Output the [X, Y] coordinate of the center of the cell containing the given text.  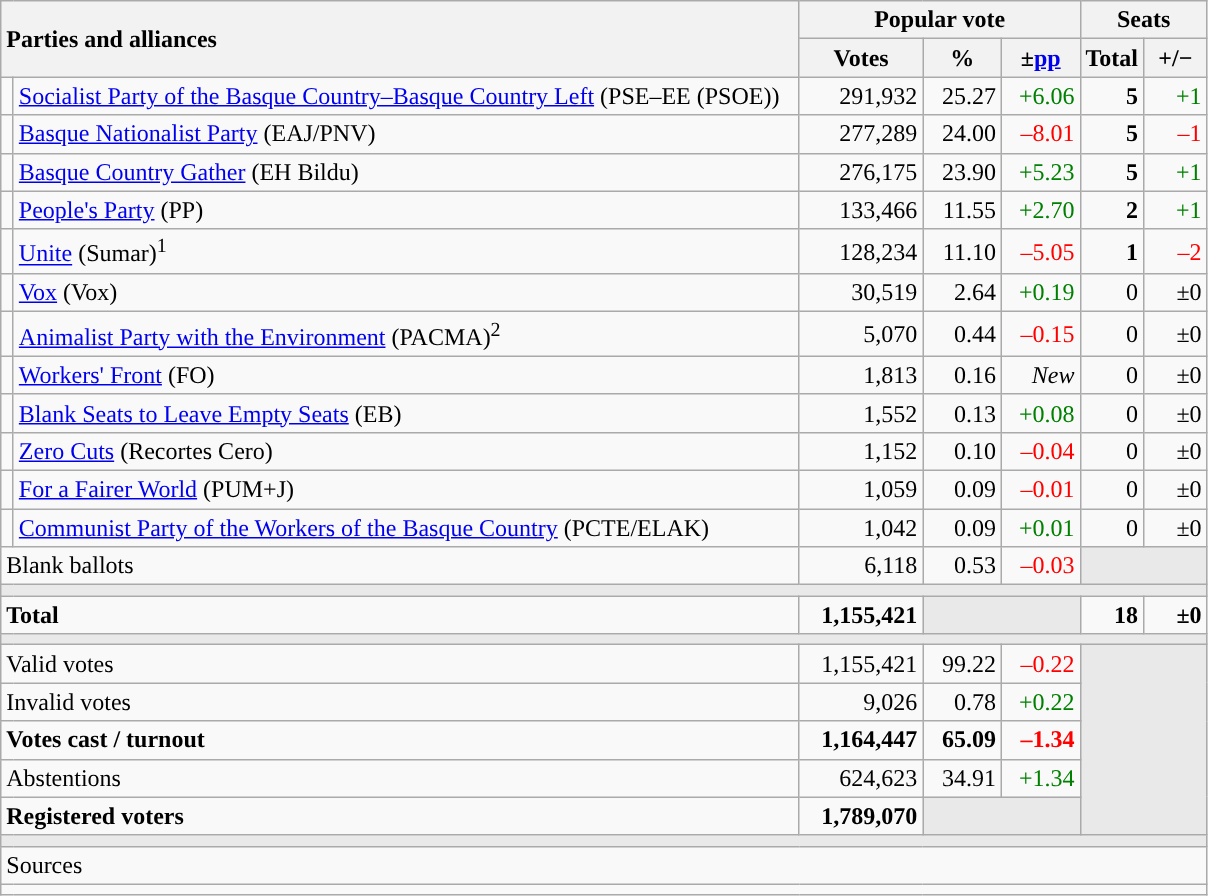
–8.01 [1040, 134]
For a Fairer World (PUM+J) [406, 489]
–0.03 [1040, 566]
New [1040, 375]
Registered voters [400, 816]
5,070 [861, 334]
0.13 [962, 413]
11.55 [962, 210]
+0.01 [1040, 528]
Votes [861, 58]
People's Party (PP) [406, 210]
Sources [604, 865]
0.44 [962, 334]
624,623 [861, 778]
–1.34 [1040, 740]
+0.19 [1040, 293]
Basque Nationalist Party (EAJ/PNV) [406, 134]
Vox (Vox) [406, 293]
–1 [1176, 134]
+2.70 [1040, 210]
Votes cast / turnout [400, 740]
6,118 [861, 566]
Invalid votes [400, 702]
Socialist Party of the Basque Country–Basque Country Left (PSE–EE (PSOE)) [406, 96]
Workers' Front (FO) [406, 375]
Blank Seats to Leave Empty Seats (EB) [406, 413]
128,234 [861, 252]
+0.08 [1040, 413]
Zero Cuts (Recortes Cero) [406, 451]
–0.22 [1040, 664]
34.91 [962, 778]
18 [1112, 615]
Valid votes [400, 664]
+6.06 [1040, 96]
11.10 [962, 252]
24.00 [962, 134]
30,519 [861, 293]
+0.22 [1040, 702]
0.53 [962, 566]
2 [1112, 210]
2.64 [962, 293]
Basque Country Gather (EH Bildu) [406, 172]
Blank ballots [400, 566]
1,059 [861, 489]
–5.05 [1040, 252]
277,289 [861, 134]
Abstentions [400, 778]
–0.01 [1040, 489]
+1.34 [1040, 778]
25.27 [962, 96]
1,164,447 [861, 740]
+5.23 [1040, 172]
1,789,070 [861, 816]
0.16 [962, 375]
9,026 [861, 702]
Seats [1144, 20]
1,552 [861, 413]
Communist Party of the Workers of the Basque Country (PCTE/ELAK) [406, 528]
291,932 [861, 96]
–0.15 [1040, 334]
1,152 [861, 451]
Unite (Sumar)1 [406, 252]
% [962, 58]
±pp [1040, 58]
65.09 [962, 740]
+/− [1176, 58]
1,042 [861, 528]
–0.04 [1040, 451]
Animalist Party with the Environment (PACMA)2 [406, 334]
133,466 [861, 210]
1,813 [861, 375]
–2 [1176, 252]
1 [1112, 252]
23.90 [962, 172]
99.22 [962, 664]
Popular vote [940, 20]
276,175 [861, 172]
Parties and alliances [400, 39]
0.10 [962, 451]
0.78 [962, 702]
